Search for the cell housing the specified text and yield its (X, Y) center coordinate. 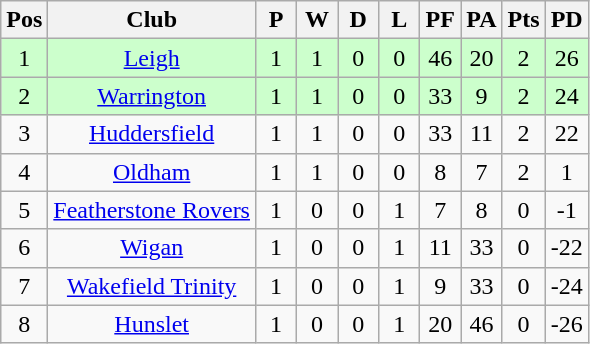
Wakefield Trinity (152, 286)
D (358, 20)
3 (24, 134)
PA (482, 20)
Warrington (152, 96)
Hunslet (152, 324)
5 (24, 210)
Wigan (152, 248)
-22 (566, 248)
P (276, 20)
Huddersfield (152, 134)
-26 (566, 324)
PD (566, 20)
Featherstone Rovers (152, 210)
22 (566, 134)
24 (566, 96)
-1 (566, 210)
Pts (524, 20)
PF (440, 20)
L (400, 20)
Club (152, 20)
W (318, 20)
26 (566, 58)
-24 (566, 286)
Pos (24, 20)
6 (24, 248)
Leigh (152, 58)
4 (24, 172)
Oldham (152, 172)
